For the text-containing cell, return its midpoint in (x, y) coordinate format. 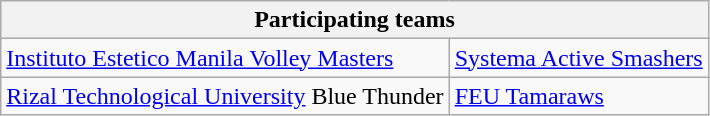
FEU Tamaraws (578, 96)
Rizal Technological University Blue Thunder (225, 96)
Participating teams (354, 20)
Instituto Estetico Manila Volley Masters (225, 58)
Systema Active Smashers (578, 58)
